Scan for the cell matching the given text and deliver its (X, Y) coordinate at center. 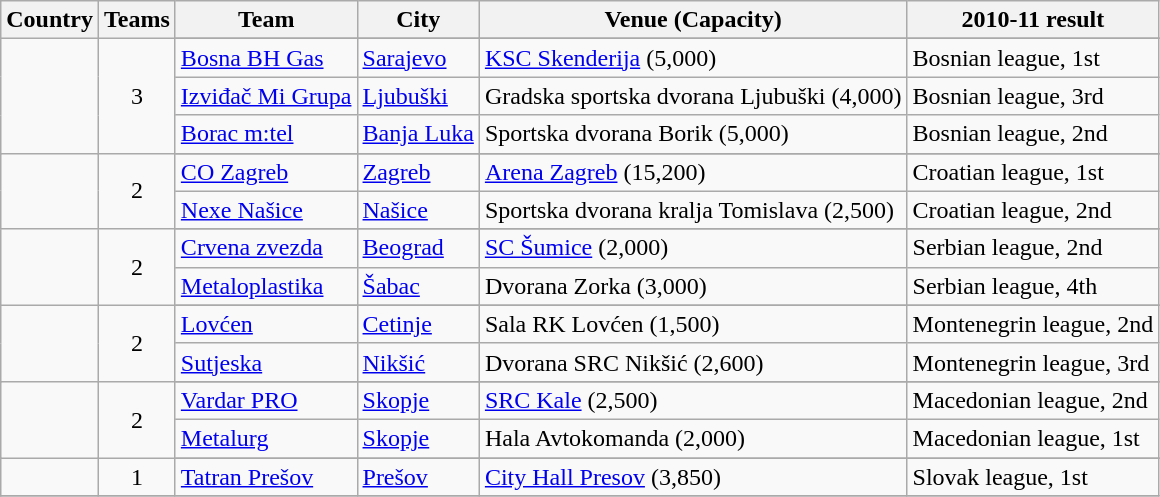
Dvorana SRC Nikšić (2,600) (693, 362)
Sutjeska (266, 362)
3 (136, 96)
Bosna BH Gas (266, 58)
SC Šumice (2,000) (693, 248)
Metaloplastika (266, 286)
Sportska dvorana kralja Tomislava (2,500) (693, 210)
Nexe Našice (266, 210)
Serbian league, 2nd (1033, 248)
Montenegrin league, 2nd (1033, 324)
Macedonian league, 2nd (1033, 400)
Crvena zvezda (266, 248)
Sala RK Lovćen (1,500) (693, 324)
Slovak league, 1st (1033, 477)
CO Zagreb (266, 172)
Serbian league, 4th (1033, 286)
Šabac (418, 286)
Bosnian league, 3rd (1033, 96)
City Hall Presov (3,850) (693, 477)
Gradska sportska dvorana Ljubuški (4,000) (693, 96)
Bosnian league, 2nd (1033, 134)
Sarajevo (418, 58)
Hala Avtokomanda (2,000) (693, 438)
Arena Zagreb (15,200) (693, 172)
Vardar PRO (266, 400)
2010-11 result (1033, 20)
Lovćen (266, 324)
Prešov (418, 477)
Country (50, 20)
Metalurg (266, 438)
Dvorana Zorka (3,000) (693, 286)
KSC Skenderija (5,000) (693, 58)
Croatian league, 2nd (1033, 210)
Venue (Capacity) (693, 20)
Tatran Prešov (266, 477)
Banja Luka (418, 134)
Izviđač Mi Grupa (266, 96)
Cetinje (418, 324)
City (418, 20)
Borac m:tel (266, 134)
SRC Kale (2,500) (693, 400)
Bosnian league, 1st (1033, 58)
Teams (136, 20)
Nikšić (418, 362)
Montenegrin league, 3rd (1033, 362)
Ljubuški (418, 96)
Beograd (418, 248)
Team (266, 20)
1 (136, 477)
Sportska dvorana Borik (5,000) (693, 134)
Našice (418, 210)
Zagreb (418, 172)
Croatian league, 1st (1033, 172)
Macedonian league, 1st (1033, 438)
